From the cell containing the given text, extract its center point as (X, Y) coordinate. 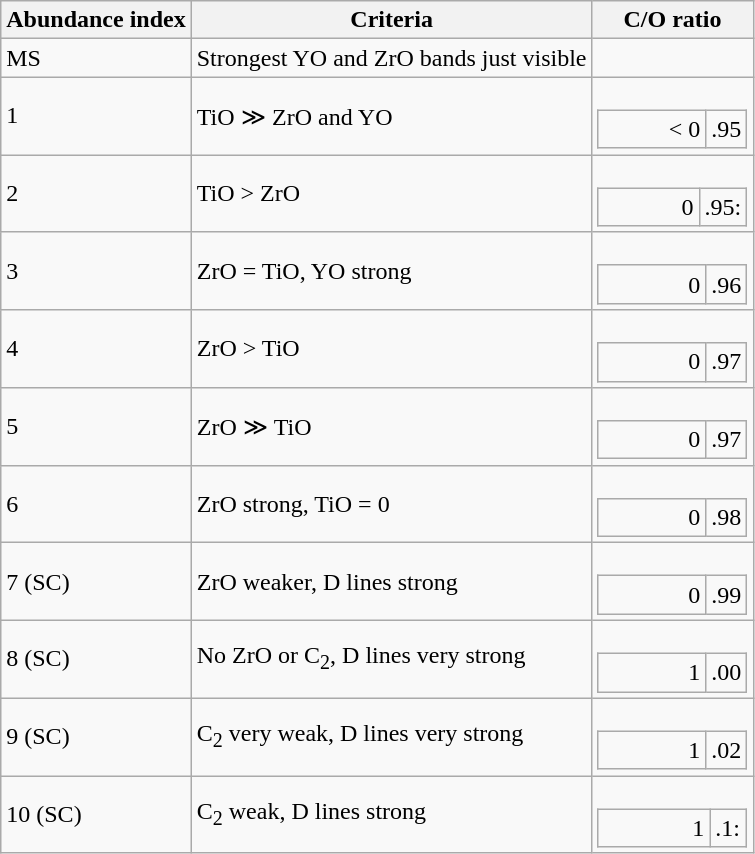
ZrO strong, TiO = 0 (392, 504)
5 (96, 426)
C2 very weak, D lines very strong (392, 737)
< 0 .95 (672, 116)
TiO ≫ ZrO and YO (392, 116)
.00 (726, 673)
9 (SC) (96, 737)
C2 weak, D lines strong (392, 815)
ZrO > TiO (392, 349)
.99 (726, 595)
C/O ratio (672, 20)
8 (SC) (96, 659)
.02 (726, 750)
Criteria (392, 20)
6 (96, 504)
.98 (726, 517)
1 .00 (672, 659)
10 (SC) (96, 815)
1 .02 (672, 737)
7 (SC) (96, 582)
0 .98 (672, 504)
Strongest YO and ZrO bands just visible (392, 58)
0 .99 (672, 582)
< 0 (652, 129)
.95: (723, 207)
ZrO = TiO, YO strong (392, 271)
TiO > ZrO (392, 193)
1 .1: (672, 815)
4 (96, 349)
3 (96, 271)
.1: (728, 828)
No ZrO or C2, D lines very strong (392, 659)
2 (96, 193)
.96 (726, 284)
ZrO weaker, D lines strong (392, 582)
0 .95: (672, 193)
0 .96 (672, 271)
Abundance index (96, 20)
MS (96, 58)
.95 (726, 129)
ZrO ≫ TiO (392, 426)
